Search for the cell housing the specified text and yield its (x, y) center coordinate. 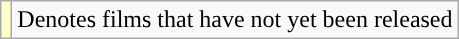
Denotes films that have not yet been released (235, 20)
